Identify which cell holds the provided text, then report its [x, y] central coordinate. 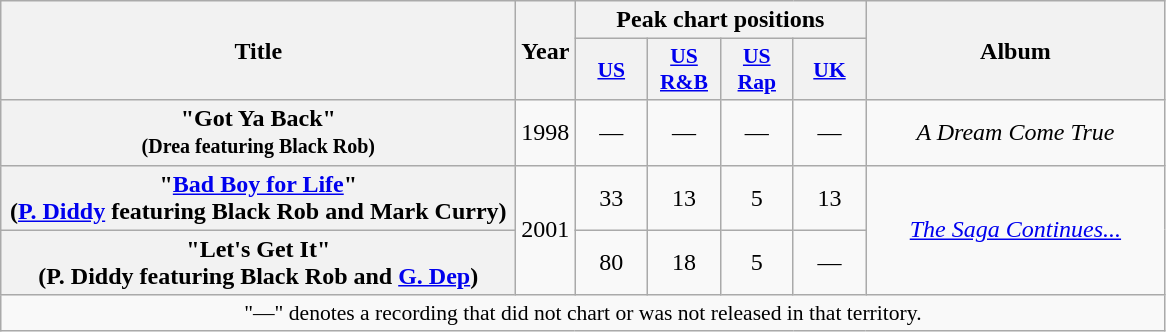
UK [830, 70]
"Bad Boy for Life"(P. Diddy featuring Black Rob and Mark Curry) [258, 198]
2001 [546, 230]
Album [1016, 50]
A Dream Come True [1016, 132]
80 [612, 262]
33 [612, 198]
18 [684, 262]
"—" denotes a recording that did not chart or was not released in that territory. [583, 313]
Peak chart positions [720, 20]
Year [546, 50]
The Saga Continues... [1016, 230]
USR&B [684, 70]
US [612, 70]
"Got Ya Back"(Drea featuring Black Rob) [258, 132]
1998 [546, 132]
"Let's Get It"(P. Diddy featuring Black Rob and G. Dep) [258, 262]
Title [258, 50]
USRap [756, 70]
